Pinpoint the cell where the given text exists, returning its (X, Y) midpoint coordinate. 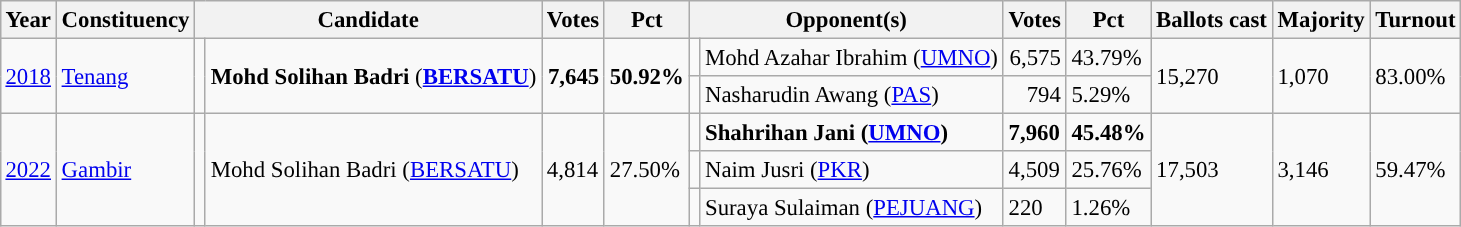
Ballots cast (1212, 20)
2022 (28, 170)
27.50% (646, 170)
5.29% (1108, 95)
7,960 (1034, 133)
15,270 (1212, 76)
220 (1034, 208)
Year (28, 20)
45.48% (1108, 133)
6,575 (1034, 57)
Suraya Sulaiman (PEJUANG) (852, 208)
59.47% (1416, 170)
17,503 (1212, 170)
1,070 (1321, 76)
Tenang (125, 76)
Gambir (125, 170)
Candidate (368, 20)
Naim Jusri (PKR) (852, 170)
1.26% (1108, 208)
25.76% (1108, 170)
Opponent(s) (846, 20)
2018 (28, 76)
7,645 (574, 76)
Turnout (1416, 20)
Constituency (125, 20)
3,146 (1321, 170)
Shahrihan Jani (UMNO) (852, 133)
4,509 (1034, 170)
83.00% (1416, 76)
Nasharudin Awang (PAS) (852, 95)
Mohd Azahar Ibrahim (UMNO) (852, 57)
50.92% (646, 76)
43.79% (1108, 57)
Majority (1321, 20)
794 (1034, 95)
4,814 (574, 170)
